Output the (X, Y) coordinate of the center of the cell containing the given text.  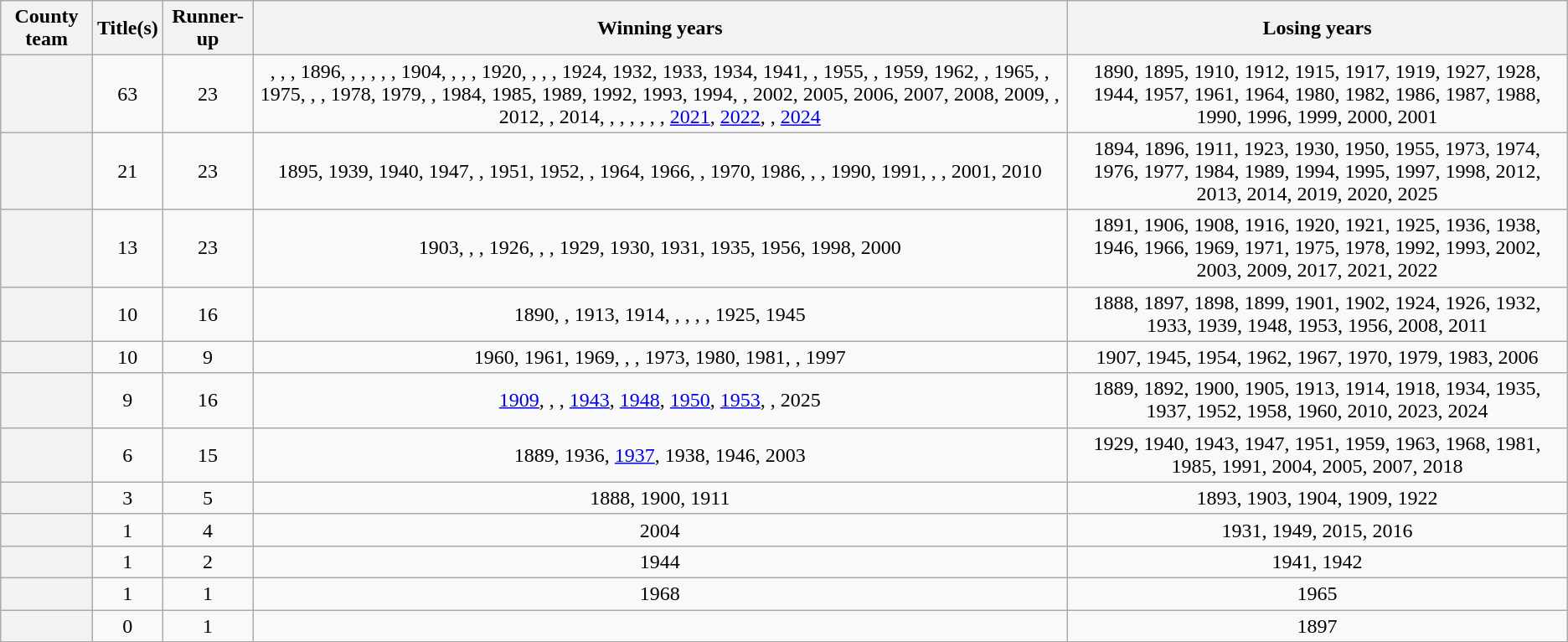
1907, 1945, 1954, 1962, 1967, 1970, 1979, 1983, 2006 (1317, 357)
1909, , , 1943, 1948, 1950, 1953, , 2025 (660, 401)
15 (208, 454)
1965 (1317, 593)
4 (208, 530)
1889, 1936, 1937, 1938, 1946, 2003 (660, 454)
6 (127, 454)
21 (127, 171)
1894, 1896, 1911, 1923, 1930, 1950, 1955, 1973, 1974, 1976, 1977, 1984, 1989, 1994, 1995, 1997, 1998, 2012, 2013, 2014, 2019, 2020, 2025 (1317, 171)
63 (127, 94)
3 (127, 498)
Winning years (660, 28)
1893, 1903, 1904, 1909, 1922 (1317, 498)
0 (127, 626)
13 (127, 248)
1903, , , 1926, , , 1929, 1930, 1931, 1935, 1956, 1998, 2000 (660, 248)
1941, 1942 (1317, 562)
1888, 1897, 1898, 1899, 1901, 1902, 1924, 1926, 1932, 1933, 1939, 1948, 1953, 1956, 2008, 2011 (1317, 313)
Title(s) (127, 28)
Runner-up (208, 28)
1929, 1940, 1943, 1947, 1951, 1959, 1963, 1968, 1981, 1985, 1991, 2004, 2005, 2007, 2018 (1317, 454)
County team (47, 28)
2004 (660, 530)
1890, 1895, 1910, 1912, 1915, 1917, 1919, 1927, 1928, 1944, 1957, 1961, 1964, 1980, 1982, 1986, 1987, 1988, 1990, 1996, 1999, 2000, 2001 (1317, 94)
1891, 1906, 1908, 1916, 1920, 1921, 1925, 1936, 1938, 1946, 1966, 1969, 1971, 1975, 1978, 1992, 1993, 2002, 2003, 2009, 2017, 2021, 2022 (1317, 248)
Losing years (1317, 28)
1890, , 1913, 1914, , , , , 1925, 1945 (660, 313)
5 (208, 498)
1960, 1961, 1969, , , 1973, 1980, 1981, , 1997 (660, 357)
1895, 1939, 1940, 1947, , 1951, 1952, , 1964, 1966, , 1970, 1986, , , 1990, 1991, , , 2001, 2010 (660, 171)
1889, 1892, 1900, 1905, 1913, 1914, 1918, 1934, 1935, 1937, 1952, 1958, 1960, 2010, 2023, 2024 (1317, 401)
1888, 1900, 1911 (660, 498)
1944 (660, 562)
1897 (1317, 626)
1968 (660, 593)
2 (208, 562)
1931, 1949, 2015, 2016 (1317, 530)
